Pinpoint the cell where the given text exists, returning its (X, Y) midpoint coordinate. 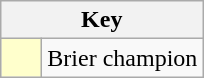
Key (102, 20)
Brier champion (122, 58)
